Extract the [x, y] coordinate from the center of the cell holding the provided text.  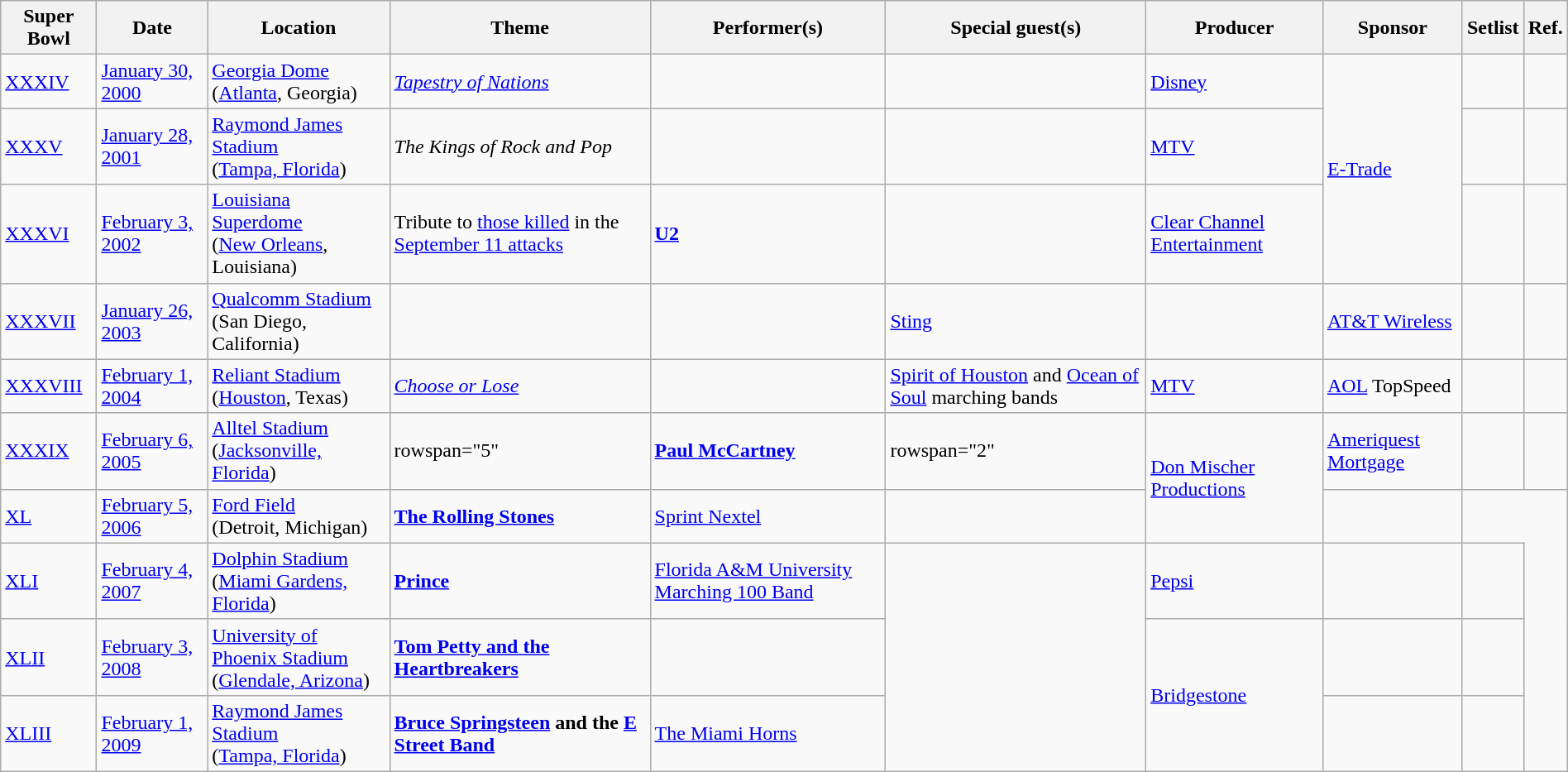
Special guest(s) [1016, 28]
Louisiana Superdome(New Orleans, Louisiana) [299, 233]
Date [152, 28]
The Kings of Rock and Pop [519, 146]
Sponsor [1393, 28]
Tribute to those killed in the September 11 attacks [519, 233]
Bridgestone [1235, 695]
XXXVIII [49, 386]
XXXVII [49, 321]
February 3, 2002 [152, 233]
Don Mischer Productions [1235, 478]
Choose or Lose [519, 386]
Tapestry of Nations [519, 81]
February 1, 2009 [152, 733]
U2 [767, 233]
XLI [49, 581]
XLIII [49, 733]
The Rolling Stones [519, 516]
Reliant Stadium(Houston, Texas) [299, 386]
February 1, 2004 [152, 386]
XLII [49, 657]
Florida A&M University Marching 100 Band [767, 581]
Qualcomm Stadium(San Diego, California) [299, 321]
Theme [519, 28]
XXXIV [49, 81]
Ameriquest Mortgage [1393, 451]
Sprint Nextel [767, 516]
February 5, 2006 [152, 516]
Prince [519, 581]
January 26, 2003 [152, 321]
XXXIX [49, 451]
AT&T Wireless [1393, 321]
Georgia Dome(Atlanta, Georgia) [299, 81]
Performer(s) [767, 28]
Spirit of Houston and Ocean of Soul marching bands [1016, 386]
Bruce Springsteen and the E Street Band [519, 733]
XXXV [49, 146]
AOL TopSpeed [1393, 386]
Location [299, 28]
Ford Field(Detroit, Michigan) [299, 516]
Tom Petty and the Heartbreakers [519, 657]
Sting [1016, 321]
February 4, 2007 [152, 581]
Pepsi [1235, 581]
Super Bowl [49, 28]
February 3, 2008 [152, 657]
XL [49, 516]
rowspan="5" [519, 451]
January 30, 2000 [152, 81]
Paul McCartney [767, 451]
January 28, 2001 [152, 146]
E-Trade [1393, 169]
Setlist [1493, 28]
rowspan="2" [1016, 451]
Clear Channel Entertainment [1235, 233]
Dolphin Stadium(Miami Gardens, Florida) [299, 581]
Ref. [1545, 28]
Producer [1235, 28]
University of Phoenix Stadium(Glendale, Arizona) [299, 657]
Alltel Stadium(Jacksonville, Florida) [299, 451]
XXXVI [49, 233]
Disney [1235, 81]
February 6, 2005 [152, 451]
The Miami Horns [767, 733]
